Locate the cell with the specified text and output its (x, y) center coordinate. 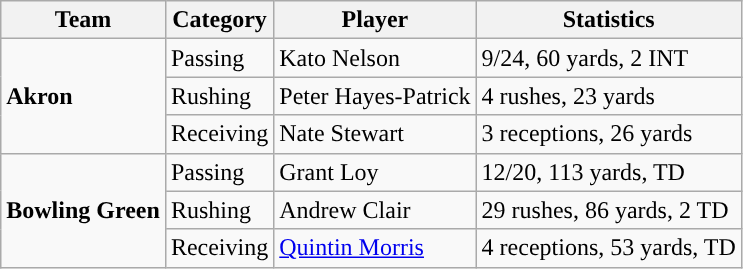
Andrew Clair (375, 210)
29 rushes, 86 yards, 2 TD (608, 210)
Player (375, 20)
Nate Stewart (375, 134)
4 receptions, 53 yards, TD (608, 248)
3 receptions, 26 yards (608, 134)
Team (84, 20)
Peter Hayes-Patrick (375, 96)
Category (219, 20)
Bowling Green (84, 210)
Akron (84, 96)
9/24, 60 yards, 2 INT (608, 58)
4 rushes, 23 yards (608, 96)
Grant Loy (375, 172)
Quintin Morris (375, 248)
Kato Nelson (375, 58)
12/20, 113 yards, TD (608, 172)
Statistics (608, 20)
